Capture the cell that displays the provided text and extract its (X, Y) central coordinate. 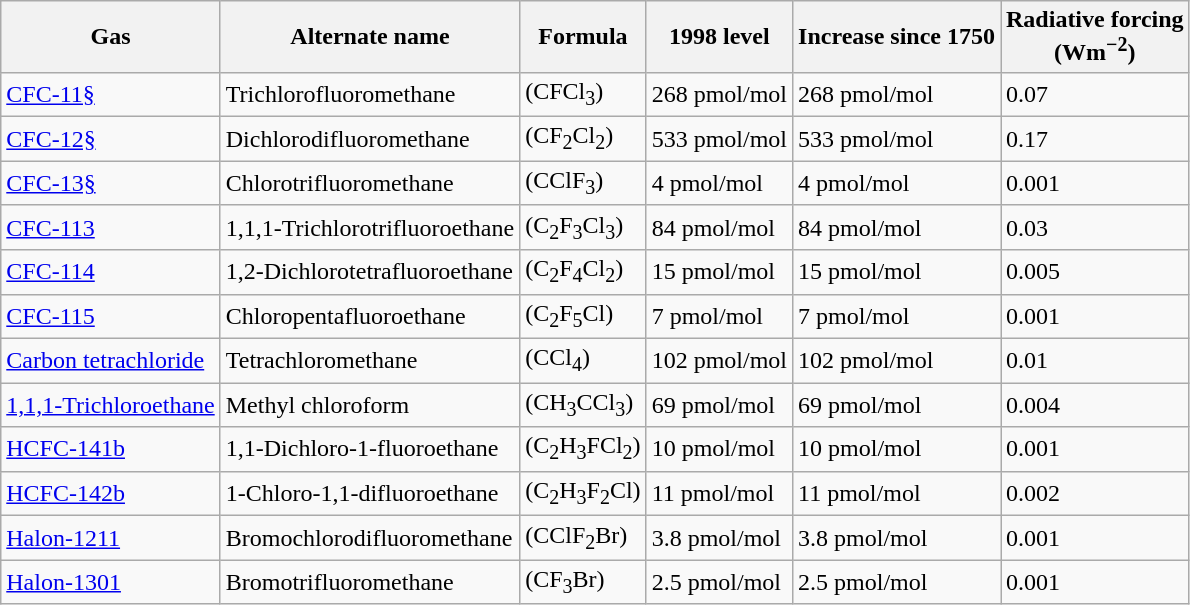
Formula (583, 37)
Gas (110, 37)
(CClF2Br) (583, 538)
Halon-1211 (110, 538)
1,2-Dichlorotetrafluoroethane (370, 272)
(C2F3Cl3) (583, 227)
Increase since 1750 (897, 37)
(C2H3FCl2) (583, 449)
Tetrachloromethane (370, 360)
1,1-Dichloro-1-fluoroethane (370, 449)
Dichlorodifluoromethane (370, 139)
Bromochlorodifluoromethane (370, 538)
0.004 (1094, 405)
Chlorotrifluoromethane (370, 183)
1,1,1-Trichloroethane (110, 405)
Trichlorofluoromethane (370, 94)
CFC-13§ (110, 183)
HCFC-142b (110, 493)
CFC-11§ (110, 94)
0.002 (1094, 493)
Halon-1301 (110, 582)
(C2F5Cl) (583, 316)
CFC-12§ (110, 139)
(CClF3) (583, 183)
Methyl chloroform (370, 405)
Carbon tetrachloride (110, 360)
0.03 (1094, 227)
Radiative forcing(Wm−2) (1094, 37)
1998 level (719, 37)
0.01 (1094, 360)
(CF2Cl2) (583, 139)
Alternate name (370, 37)
HCFC-141b (110, 449)
(CCl4) (583, 360)
Chloropentafluoroethane (370, 316)
0.17 (1094, 139)
1,1,1-Trichlorotrifluoroethane (370, 227)
0.07 (1094, 94)
1-Chloro-1,1-difluoroethane (370, 493)
CFC-115 (110, 316)
(CFCl3) (583, 94)
(C2F4Cl2) (583, 272)
0.005 (1094, 272)
(C2H3F2Cl) (583, 493)
Bromotrifluoromethane (370, 582)
(CH3CCl3) (583, 405)
CFC-113 (110, 227)
CFC-114 (110, 272)
(CF3Br) (583, 582)
